Pinpoint the cell where the given text exists, returning its [X, Y] midpoint coordinate. 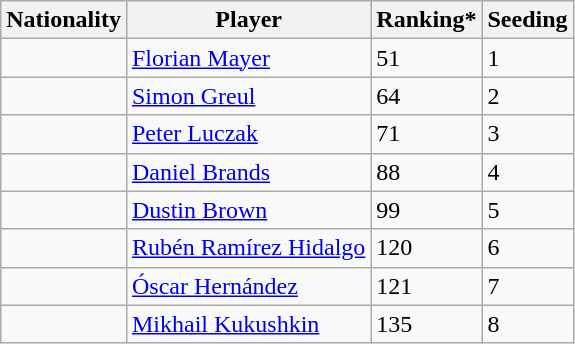
Rubén Ramírez Hidalgo [248, 248]
121 [426, 286]
Daniel Brands [248, 172]
135 [426, 324]
2 [528, 96]
88 [426, 172]
Peter Luczak [248, 134]
Mikhail Kukushkin [248, 324]
Seeding [528, 20]
Óscar Hernández [248, 286]
Nationality [64, 20]
51 [426, 58]
Dustin Brown [248, 210]
8 [528, 324]
Florian Mayer [248, 58]
5 [528, 210]
7 [528, 286]
64 [426, 96]
Player [248, 20]
71 [426, 134]
Simon Greul [248, 96]
120 [426, 248]
4 [528, 172]
1 [528, 58]
Ranking* [426, 20]
99 [426, 210]
3 [528, 134]
6 [528, 248]
